Find where the given text appears and provide that cell's center as [x, y] coordinate. 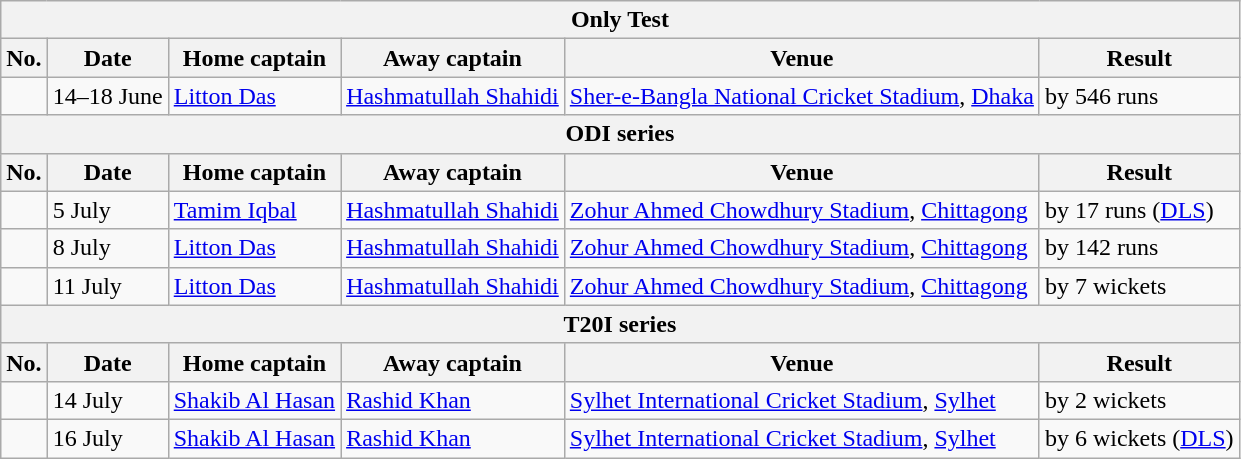
14 July [108, 400]
14–18 June [108, 96]
8 July [108, 248]
by 142 runs [1139, 248]
Tamim Iqbal [254, 210]
Sher-e-Bangla National Cricket Stadium, Dhaka [802, 96]
by 2 wickets [1139, 400]
ODI series [620, 134]
by 6 wickets (DLS) [1139, 438]
5 July [108, 210]
16 July [108, 438]
11 July [108, 286]
by 546 runs [1139, 96]
T20I series [620, 324]
by 7 wickets [1139, 286]
Only Test [620, 20]
by 17 runs (DLS) [1139, 210]
